Search for the cell housing the specified text and yield its (x, y) center coordinate. 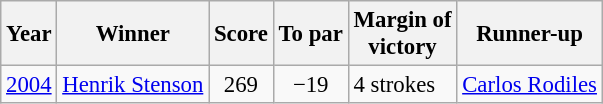
Year (29, 34)
Henrik Stenson (133, 85)
269 (242, 85)
Winner (133, 34)
To par (310, 34)
Carlos Rodiles (530, 85)
Score (242, 34)
Margin ofvictory (402, 34)
Runner-up (530, 34)
−19 (310, 85)
2004 (29, 85)
4 strokes (402, 85)
